For the text-containing cell, return its midpoint in (X, Y) coordinate format. 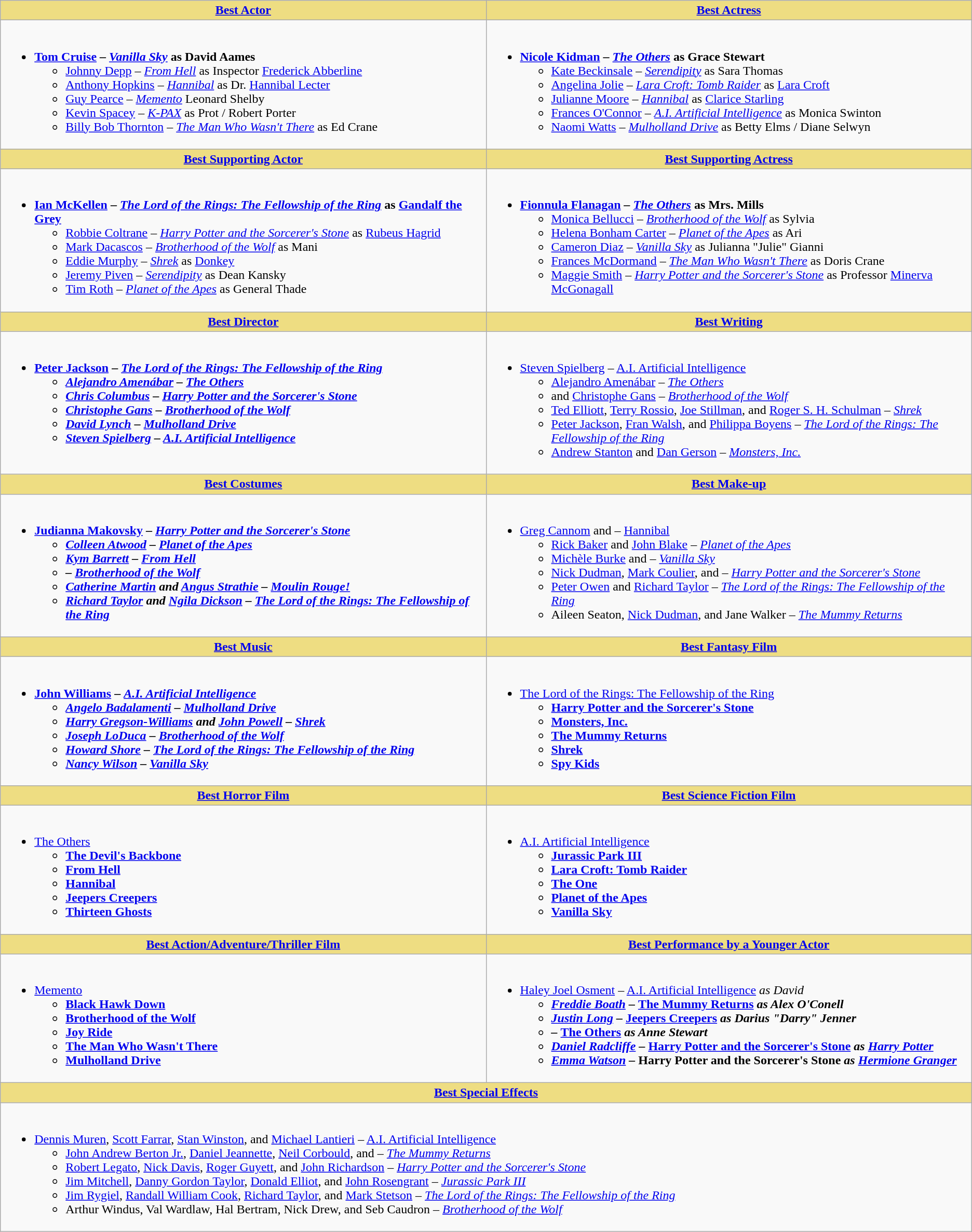
Best Writing (729, 322)
Best Actor (243, 10)
Best Director (243, 322)
A.I. Artificial IntelligenceJurassic Park IIILara Croft: Tomb RaiderThe OnePlanet of the ApesVanilla Sky (729, 869)
Best Science Fiction Film (729, 795)
The Lord of the Rings: The Fellowship of the RingHarry Potter and the Sorcerer's StoneMonsters, Inc.The Mummy ReturnsShrekSpy Kids (729, 721)
Best Supporting Actor (243, 159)
Best Supporting Actress (729, 159)
Best Action/Adventure/Thriller Film (243, 944)
Best Special Effects (486, 1093)
Best Actress (729, 10)
Best Fantasy Film (729, 647)
Best Music (243, 647)
Best Performance by a Younger Actor (729, 944)
Best Horror Film (243, 795)
MementoBlack Hawk DownBrotherhood of the WolfJoy RideThe Man Who Wasn't ThereMulholland Drive (243, 1019)
The OthersThe Devil's BackboneFrom HellHannibalJeepers CreepersThirteen Ghosts (243, 869)
Best Costumes (243, 484)
Best Make-up (729, 484)
